For the text-containing cell, return its midpoint in (X, Y) coordinate format. 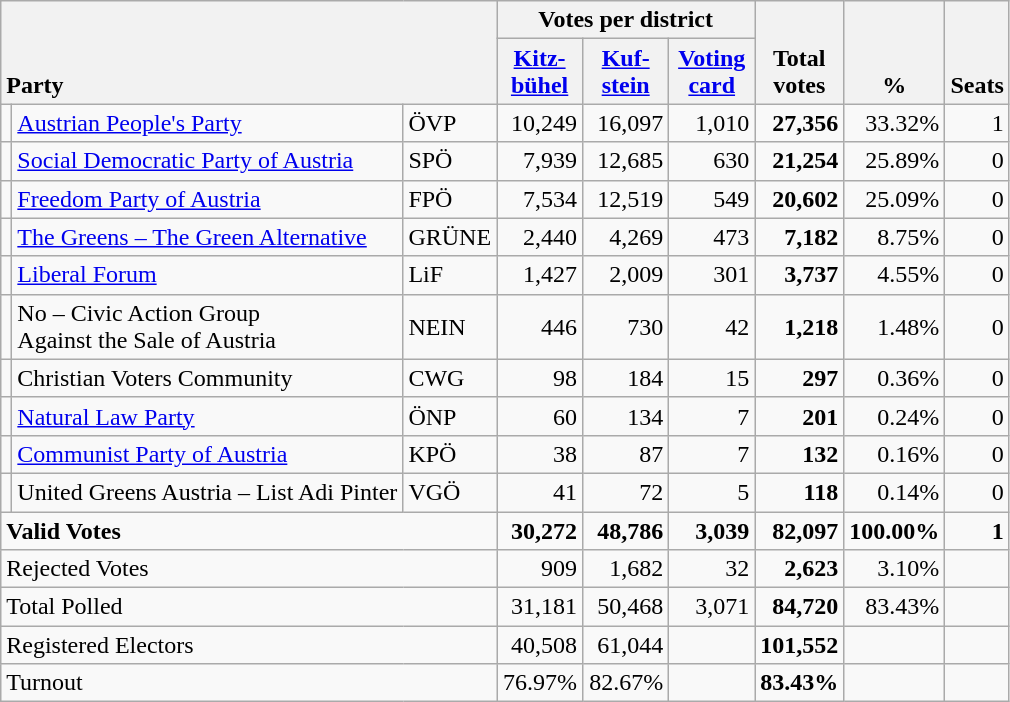
25.09% (894, 199)
7,534 (540, 199)
FPÖ (450, 199)
101,552 (800, 645)
Social Democratic Party of Austria (208, 161)
The Greens – The Green Alternative (208, 237)
SPÖ (450, 161)
1,682 (626, 569)
84,720 (800, 607)
118 (800, 492)
3,737 (800, 275)
25.89% (894, 161)
30,272 (540, 531)
48,786 (626, 531)
60 (540, 416)
3.10% (894, 569)
132 (800, 454)
Party (249, 52)
Austrian People's Party (208, 123)
10,249 (540, 123)
12,519 (626, 199)
ÖVP (450, 123)
NEIN (450, 326)
Total Polled (249, 607)
134 (626, 416)
0.24% (894, 416)
4.55% (894, 275)
1,010 (712, 123)
50,468 (626, 607)
40,508 (540, 645)
Kitz-bühel (540, 72)
549 (712, 199)
82.67% (626, 683)
Natural Law Party (208, 416)
No – Civic Action GroupAgainst the Sale of Austria (208, 326)
0.14% (894, 492)
VGÖ (450, 492)
8.75% (894, 237)
100.00% (894, 531)
730 (626, 326)
32 (712, 569)
87 (626, 454)
0.36% (894, 378)
7,939 (540, 161)
LiF (450, 275)
473 (712, 237)
446 (540, 326)
KPÖ (450, 454)
CWG (450, 378)
21,254 (800, 161)
5 (712, 492)
42 (712, 326)
0.16% (894, 454)
61,044 (626, 645)
38 (540, 454)
1.48% (894, 326)
Communist Party of Austria (208, 454)
297 (800, 378)
Freedom Party of Austria (208, 199)
41 (540, 492)
Votes per district (626, 20)
72 (626, 492)
2,623 (800, 569)
Turnout (249, 683)
4,269 (626, 237)
Seats (977, 52)
20,602 (800, 199)
909 (540, 569)
630 (712, 161)
Votingcard (712, 72)
301 (712, 275)
12,685 (626, 161)
27,356 (800, 123)
33.32% (894, 123)
98 (540, 378)
United Greens Austria – List Adi Pinter (208, 492)
201 (800, 416)
1,427 (540, 275)
Rejected Votes (249, 569)
2,009 (626, 275)
76.97% (540, 683)
Totalvotes (800, 52)
1,218 (800, 326)
GRÜNE (450, 237)
Christian Voters Community (208, 378)
3,039 (712, 531)
Registered Electors (249, 645)
31,181 (540, 607)
184 (626, 378)
16,097 (626, 123)
2,440 (540, 237)
% (894, 52)
7,182 (800, 237)
Valid Votes (249, 531)
Liberal Forum (208, 275)
ÖNP (450, 416)
15 (712, 378)
Kuf-stein (626, 72)
82,097 (800, 531)
3,071 (712, 607)
